For the text-containing cell, return its midpoint in [X, Y] coordinate format. 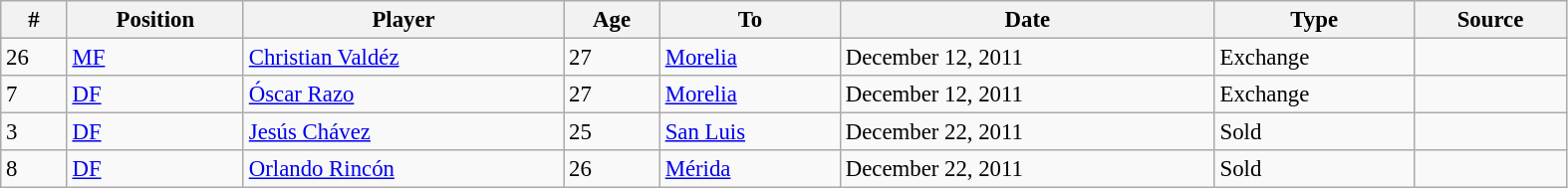
Age [612, 20]
Jesús Chávez [402, 132]
Position [155, 20]
8 [34, 169]
To [749, 20]
Player [402, 20]
25 [612, 132]
Source [1490, 20]
Christian Valdéz [402, 58]
Óscar Razo [402, 94]
Type [1314, 20]
# [34, 20]
MF [155, 58]
Mérida [749, 169]
Orlando Rincón [402, 169]
San Luis [749, 132]
7 [34, 94]
Date [1027, 20]
3 [34, 132]
